From the cell containing the given text, extract its center point as [X, Y] coordinate. 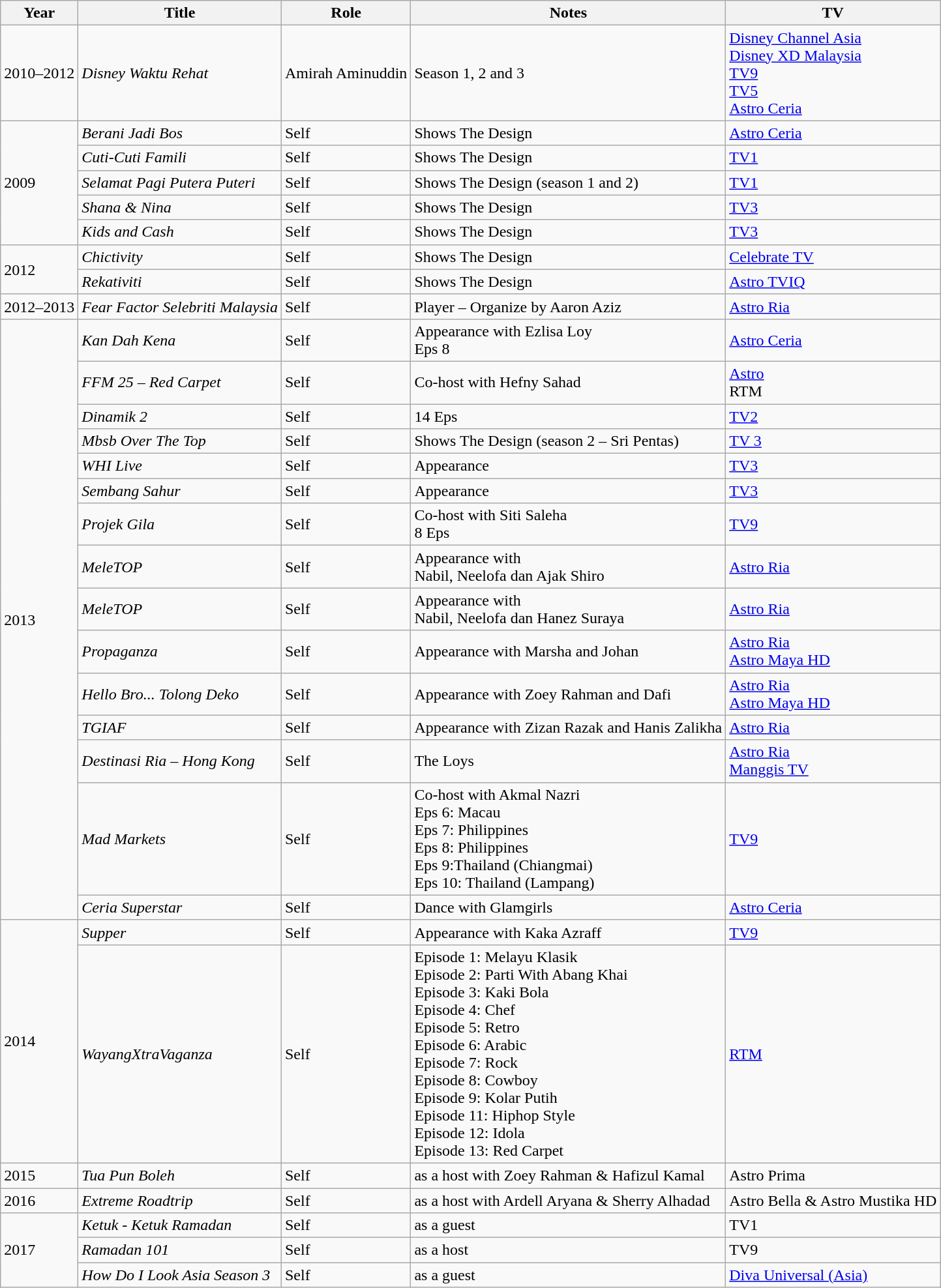
Amirah Aminuddin [346, 73]
Mbsb Over The Top [180, 441]
Appearance with Zizan Razak and Hanis Zalikha [569, 727]
Propaganza [180, 652]
Hello Bro... Tolong Deko [180, 694]
FFM 25 – Red Carpet [180, 382]
Extreme Roadtrip [180, 1200]
as a host [569, 1250]
Rekativiti [180, 282]
How Do I Look Asia Season 3 [180, 1275]
Shows The Design (season 1 and 2) [569, 183]
as a host with Zoey Rahman & Hafizul Kamal [569, 1175]
2012 [39, 269]
2016 [39, 1200]
TV [833, 13]
TV2 [833, 417]
TV 3 [833, 441]
Dinamik 2 [180, 417]
2017 [39, 1250]
Supper [180, 932]
Kan Dah Kena [180, 340]
Disney Waktu Rehat [180, 73]
Year [39, 13]
2015 [39, 1175]
14 Eps [569, 417]
Dance with Glamgirls [569, 907]
Mad Markets [180, 838]
Disney Channel Asia Disney XD MalaysiaTV9TV5Astro Ceria [833, 73]
Appearance with Nabil, Neelofa dan Ajak Shiro [569, 567]
Astro Ria Manggis TV [833, 761]
2010–2012 [39, 73]
Destinasi Ria – Hong Kong [180, 761]
Astro RTM [833, 382]
Astro Bella & Astro Mustika HD [833, 1200]
2013 [39, 619]
TGIAF [180, 727]
Projek Gila [180, 524]
Tua Pun Boleh [180, 1175]
The Loys [569, 761]
Ketuk - Ketuk Ramadan [180, 1225]
Berani Jadi Bos [180, 133]
as a host with Ardell Aryana & Sherry Alhadad [569, 1200]
2014 [39, 1042]
Appearance with Kaka Azraff [569, 932]
Season 1, 2 and 3 [569, 73]
Chictivity [180, 257]
Astro Prima [833, 1175]
Co-host with Siti Saleha 8 Eps [569, 524]
Ceria Superstar [180, 907]
Appearance with Ezlisa LoyEps 8 [569, 340]
Appearance with Zoey Rahman and Dafi [569, 694]
WHI Live [180, 466]
Sembang Sahur [180, 491]
Fear Factor Selebriti Malaysia [180, 306]
Astro TVIQ [833, 282]
Appearance with Marsha and Johan [569, 652]
2012–2013 [39, 306]
WayangXtraVaganza [180, 1053]
RTM [833, 1053]
Shows The Design (season 2 – Sri Pentas) [569, 441]
Appearance with Nabil, Neelofa dan Hanez Suraya [569, 609]
Diva Universal (Asia) [833, 1275]
Notes [569, 13]
Co-host with Hefny Sahad [569, 382]
Selamat Pagi Putera Puteri [180, 183]
Co-host with Akmal NazriEps 6: MacauEps 7: PhilippinesEps 8: PhilippinesEps 9:Thailand (Chiangmai)Eps 10: Thailand (Lampang) [569, 838]
Celebrate TV [833, 257]
Title [180, 13]
Kids and Cash [180, 232]
Cuti-Cuti Famili [180, 158]
2009 [39, 183]
Player – Organize by Aaron Aziz [569, 306]
Shana & Nina [180, 207]
Role [346, 13]
Ramadan 101 [180, 1250]
